Find where the given text appears and provide that cell's center as [x, y] coordinate. 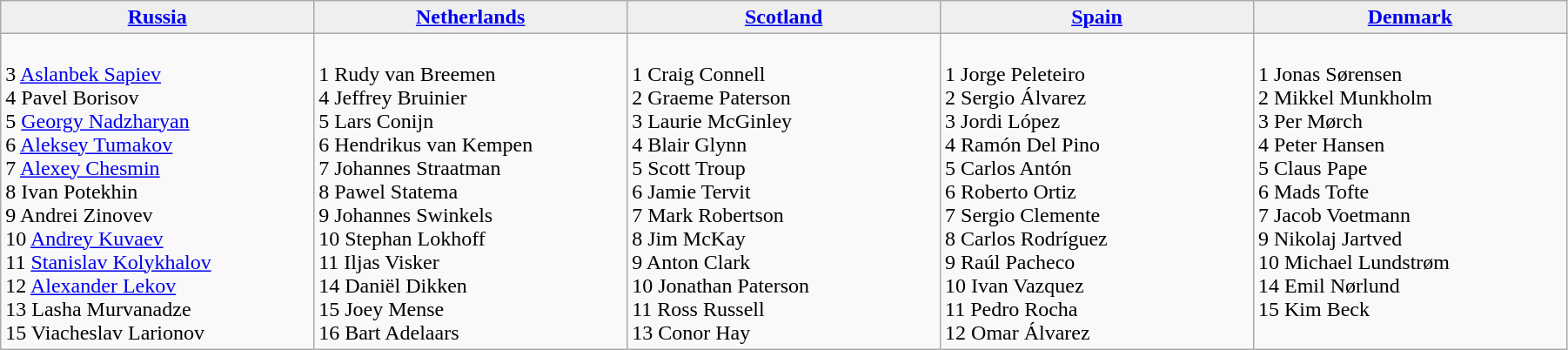
Denmark [1410, 17]
Spain [1097, 17]
Russia [157, 17]
Netherlands [471, 17]
Scotland [784, 17]
